Locate the cell with the specified text and output its (X, Y) center coordinate. 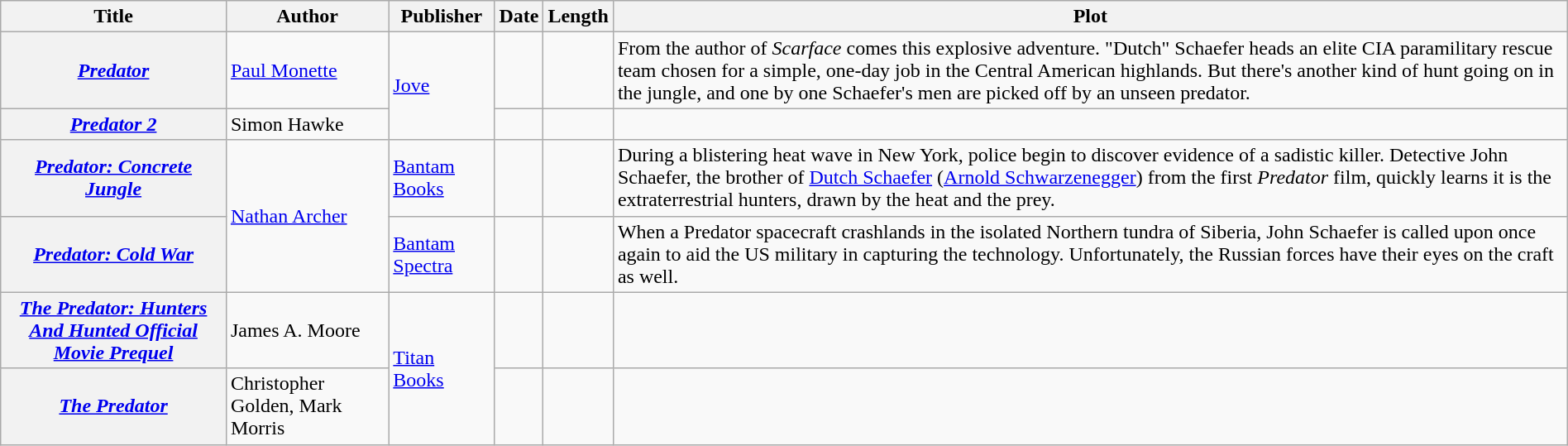
Plot (1090, 17)
Titan Books (442, 368)
Predator: Cold War (114, 254)
Author (307, 17)
Bantam Books (442, 178)
Date (519, 17)
Jove (442, 86)
Title (114, 17)
Publisher (442, 17)
Nathan Archer (307, 216)
James A. Moore (307, 330)
Christopher Golden, Mark Morris (307, 406)
Bantam Spectra (442, 254)
The Predator (114, 406)
Paul Monette (307, 70)
Predator: Concrete Jungle (114, 178)
The Predator: Hunters And Hunted Official Movie Prequel (114, 330)
Length (578, 17)
Predator (114, 70)
Simon Hawke (307, 124)
Predator 2 (114, 124)
